Capture the cell that displays the provided text and extract its (x, y) central coordinate. 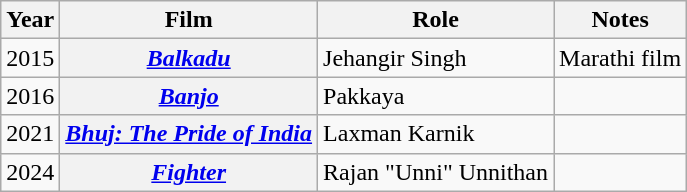
Film (189, 20)
Role (436, 20)
Bhuj: The Pride of India (189, 134)
2016 (30, 96)
Pakkaya (436, 96)
Notes (620, 20)
Laxman Karnik (436, 134)
Banjo (189, 96)
Jehangir Singh (436, 58)
2021 (30, 134)
Year (30, 20)
Rajan "Unni" Unnithan (436, 172)
Marathi film (620, 58)
Fighter (189, 172)
Balkadu (189, 58)
2024 (30, 172)
2015 (30, 58)
